Search for the cell housing the specified text and yield its [X, Y] center coordinate. 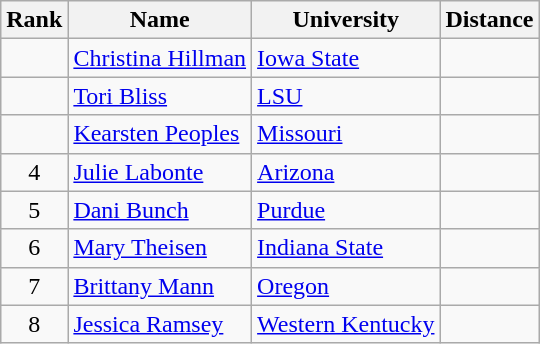
4 [34, 172]
7 [34, 286]
Christina Hillman [160, 58]
Jessica Ramsey [160, 324]
Purdue [346, 210]
Rank [34, 20]
Mary Theisen [160, 248]
University [346, 20]
Iowa State [346, 58]
Missouri [346, 134]
Distance [490, 20]
8 [34, 324]
Name [160, 20]
Tori Bliss [160, 96]
Kearsten Peoples [160, 134]
Julie Labonte [160, 172]
LSU [346, 96]
Oregon [346, 286]
Dani Bunch [160, 210]
Brittany Mann [160, 286]
6 [34, 248]
5 [34, 210]
Western Kentucky [346, 324]
Arizona [346, 172]
Indiana State [346, 248]
